Return the [X, Y] coordinate for the center point of the cell that contains the specified text.  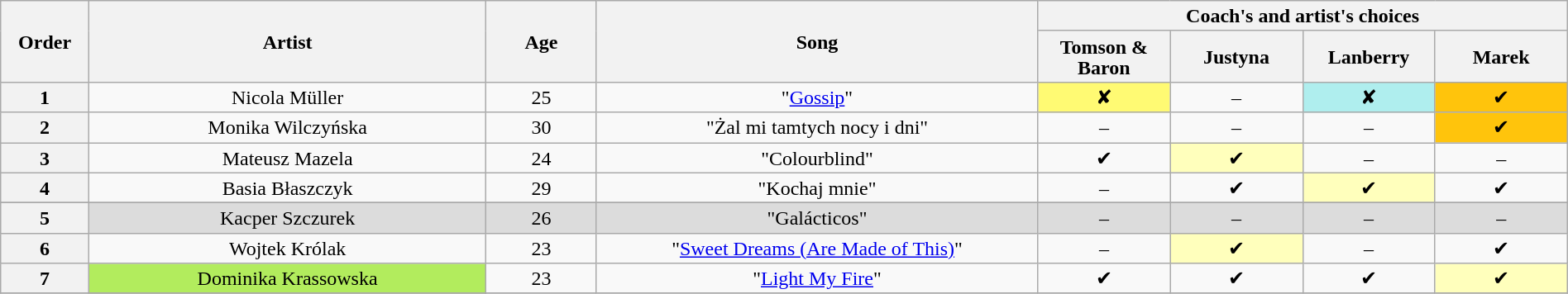
1 [45, 97]
"Galácticos" [817, 218]
30 [541, 127]
Basia Błaszczyk [287, 188]
Justyna [1236, 56]
Monika Wilczyńska [287, 127]
Coach's and artist's choices [1303, 17]
Kacper Szczurek [287, 218]
29 [541, 188]
25 [541, 97]
Song [817, 41]
"Gossip" [817, 97]
"Sweet Dreams (Are Made of This)" [817, 248]
Lanberry [1369, 56]
"Kochaj mnie" [817, 188]
24 [541, 157]
"Żal mi tamtych nocy i dni" [817, 127]
26 [541, 218]
"Colourblind" [817, 157]
Marek [1501, 56]
Artist [287, 41]
Mateusz Mazela [287, 157]
4 [45, 188]
6 [45, 248]
3 [45, 157]
Dominika Krassowska [287, 279]
Tomson & Baron [1104, 56]
Age [541, 41]
7 [45, 279]
"Light My Fire" [817, 279]
Order [45, 41]
Wojtek Królak [287, 248]
Nicola Müller [287, 97]
2 [45, 127]
5 [45, 218]
